Search for the cell housing the specified text and yield its [X, Y] center coordinate. 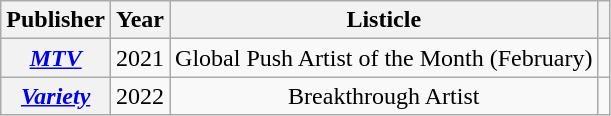
Global Push Artist of the Month (February) [384, 58]
MTV [56, 58]
Breakthrough Artist [384, 96]
Variety [56, 96]
2021 [140, 58]
2022 [140, 96]
Publisher [56, 20]
Year [140, 20]
Listicle [384, 20]
